For the text-containing cell, return its midpoint in (X, Y) coordinate format. 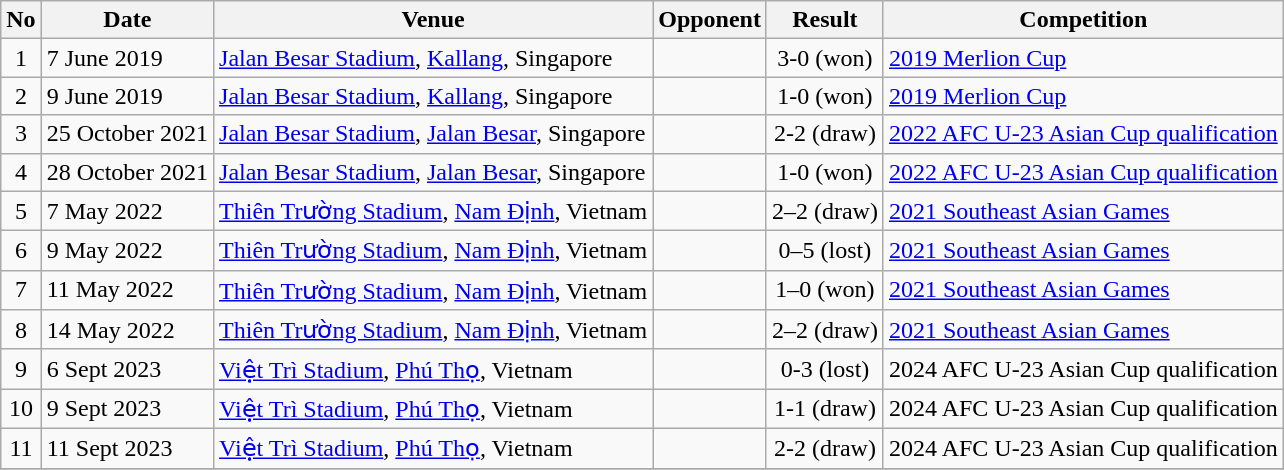
25 October 2021 (127, 134)
6 (21, 251)
1–0 (won) (824, 290)
3-0 (won) (824, 58)
9 (21, 369)
0-3 (lost) (824, 369)
2 (21, 96)
7 (21, 290)
Result (824, 20)
Date (127, 20)
7 June 2019 (127, 58)
4 (21, 172)
11 Sept 2023 (127, 448)
11 (21, 448)
9 Sept 2023 (127, 409)
5 (21, 211)
1-1 (draw) (824, 409)
3 (21, 134)
8 (21, 330)
No (21, 20)
10 (21, 409)
1 (21, 58)
Venue (434, 20)
0–5 (lost) (824, 251)
9 June 2019 (127, 96)
7 May 2022 (127, 211)
Competition (1083, 20)
11 May 2022 (127, 290)
9 May 2022 (127, 251)
14 May 2022 (127, 330)
6 Sept 2023 (127, 369)
Opponent (710, 20)
28 October 2021 (127, 172)
